Extract the [X, Y] coordinate from the center of the cell holding the provided text.  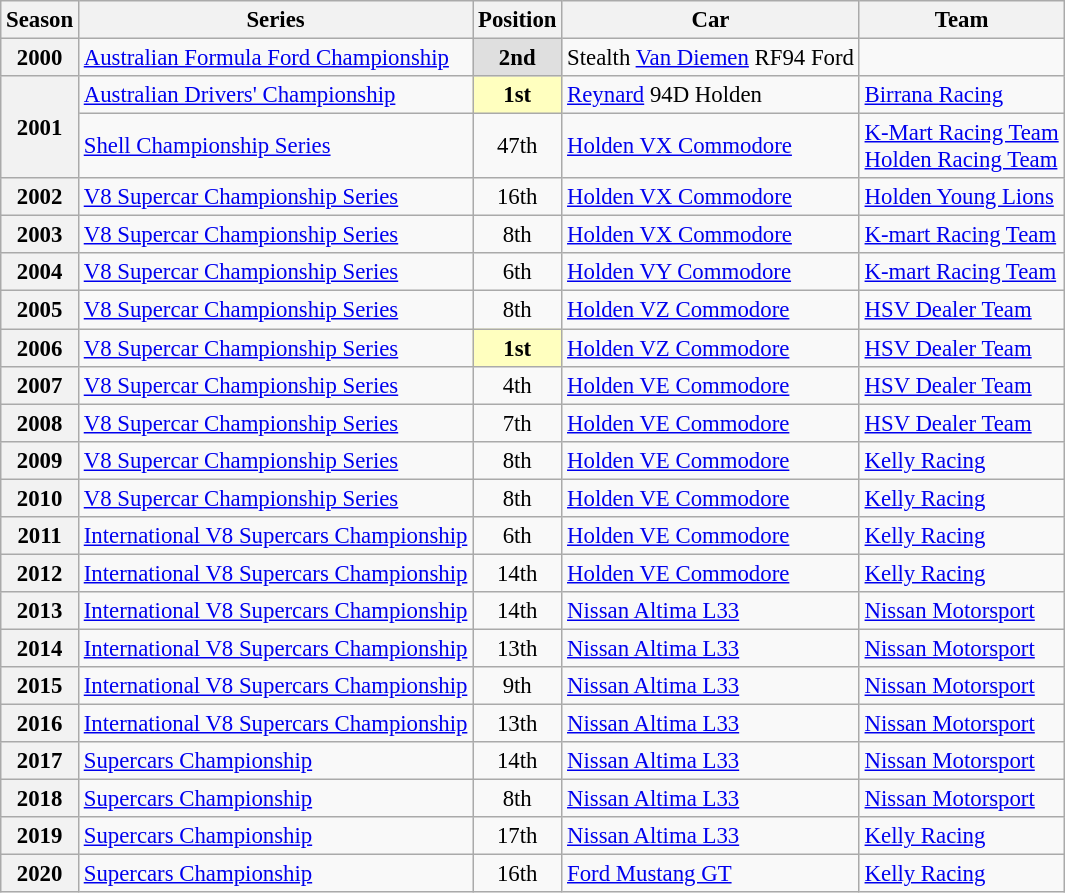
Ford Mustang GT [711, 874]
Reynard 94D Holden [711, 95]
2000 [40, 58]
2013 [40, 611]
2019 [40, 836]
Holden VY Commodore [711, 273]
Australian Drivers' Championship [275, 95]
2nd [518, 58]
Australian Formula Ford Championship [275, 58]
2012 [40, 573]
2003 [40, 235]
Season [40, 20]
Position [518, 20]
2011 [40, 536]
Birrana Racing [962, 95]
K-Mart Racing TeamHolden Racing Team [962, 146]
2004 [40, 273]
2014 [40, 648]
4th [518, 385]
2016 [40, 724]
47th [518, 146]
2008 [40, 423]
2015 [40, 686]
2009 [40, 460]
2005 [40, 310]
Holden Young Lions [962, 197]
2018 [40, 799]
Car [711, 20]
7th [518, 423]
2010 [40, 498]
2006 [40, 348]
2001 [40, 127]
2007 [40, 385]
2017 [40, 761]
Series [275, 20]
2020 [40, 874]
Shell Championship Series [275, 146]
9th [518, 686]
17th [518, 836]
Team [962, 20]
2002 [40, 197]
Stealth Van Diemen RF94 Ford [711, 58]
